Search for the cell housing the specified text and yield its (x, y) center coordinate. 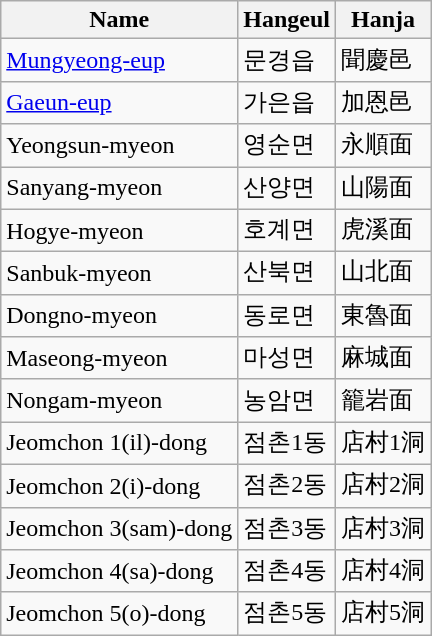
산양면 (287, 188)
점촌3동 (287, 528)
加恩邑 (384, 102)
Jeomchon 4(sa)-dong (120, 572)
Hangeul (287, 20)
東魯面 (384, 316)
Hogye-myeon (120, 230)
籠岩面 (384, 400)
Hanja (384, 20)
Mungyeong-eup (120, 60)
Nongam-myeon (120, 400)
점촌5동 (287, 614)
店村5洞 (384, 614)
Sanyang-myeon (120, 188)
虎溪面 (384, 230)
Jeomchon 2(i)-dong (120, 486)
山陽面 (384, 188)
麻城面 (384, 358)
店村2洞 (384, 486)
Jeomchon 1(il)-dong (120, 444)
산북면 (287, 274)
Yeongsun-myeon (120, 146)
가은읍 (287, 102)
Jeomchon 3(sam)-dong (120, 528)
마성면 (287, 358)
店村4洞 (384, 572)
영순면 (287, 146)
점촌4동 (287, 572)
永順面 (384, 146)
店村1洞 (384, 444)
문경읍 (287, 60)
점촌1동 (287, 444)
聞慶邑 (384, 60)
Dongno-myeon (120, 316)
점촌2동 (287, 486)
Sanbuk-myeon (120, 274)
山北面 (384, 274)
농암면 (287, 400)
Gaeun-eup (120, 102)
Jeomchon 5(o)-dong (120, 614)
店村3洞 (384, 528)
Maseong-myeon (120, 358)
동로면 (287, 316)
Name (120, 20)
호계면 (287, 230)
